Provide the (X, Y) coordinate of the cell's center where the given text is located.  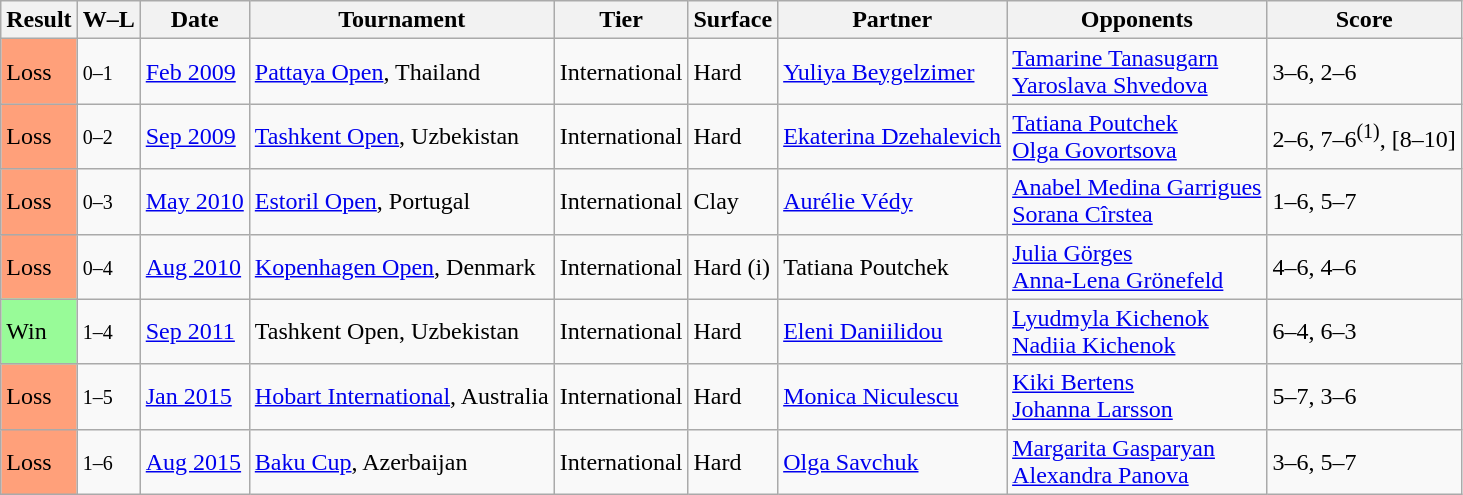
Score (1364, 20)
Result (39, 20)
Ekaterina Dzehalevich (892, 136)
Olga Savchuk (892, 462)
Win (39, 332)
5–7, 3–6 (1364, 396)
Opponents (1137, 20)
1–6 (108, 462)
Estoril Open, Portugal (402, 202)
1–4 (108, 332)
Aurélie Védy (892, 202)
2–6, 7–6(1), [8–10] (1364, 136)
W–L (108, 20)
Hard (i) (733, 266)
Partner (892, 20)
0–2 (108, 136)
Monica Niculescu (892, 396)
Hobart International, Australia (402, 396)
Julia Görges Anna-Lena Grönefeld (1137, 266)
Baku Cup, Azerbaijan (402, 462)
Anabel Medina Garrigues Sorana Cîrstea (1137, 202)
Kiki Bertens Johanna Larsson (1137, 396)
Aug 2010 (194, 266)
Eleni Daniilidou (892, 332)
Tatiana Poutchek Olga Govortsova (1137, 136)
Tatiana Poutchek (892, 266)
1–6, 5–7 (1364, 202)
Jan 2015 (194, 396)
Lyudmyla Kichenok Nadiia Kichenok (1137, 332)
Tournament (402, 20)
Aug 2015 (194, 462)
Kopenhagen Open, Denmark (402, 266)
0–3 (108, 202)
0–1 (108, 72)
Sep 2009 (194, 136)
Sep 2011 (194, 332)
3–6, 5–7 (1364, 462)
May 2010 (194, 202)
Margarita Gasparyan Alexandra Panova (1137, 462)
1–5 (108, 396)
Date (194, 20)
Surface (733, 20)
Tamarine Tanasugarn Yaroslava Shvedova (1137, 72)
0–4 (108, 266)
Feb 2009 (194, 72)
4–6, 4–6 (1364, 266)
Yuliya Beygelzimer (892, 72)
Pattaya Open, Thailand (402, 72)
Clay (733, 202)
Tier (621, 20)
6–4, 6–3 (1364, 332)
3–6, 2–6 (1364, 72)
